Output the (x, y) coordinate of the center of the cell containing the given text.  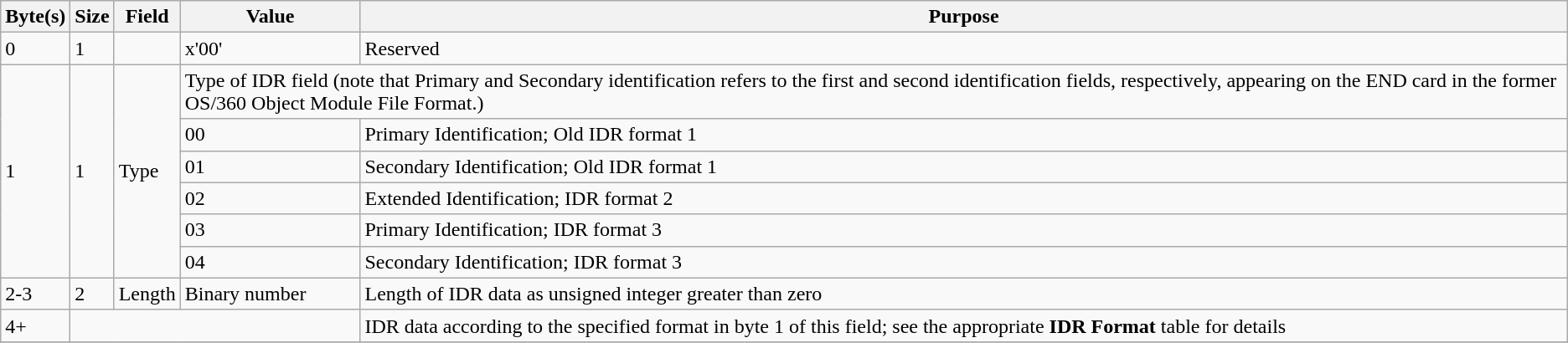
Primary Identification; Old IDR format 1 (963, 135)
Primary Identification; IDR format 3 (963, 230)
00 (270, 135)
02 (270, 198)
Binary number (270, 294)
01 (270, 166)
2 (92, 294)
03 (270, 230)
Secondary Identification; IDR format 3 (963, 262)
Field (147, 17)
04 (270, 262)
Secondary Identification; Old IDR format 1 (963, 166)
Value (270, 17)
Size (92, 17)
Length of IDR data as unsigned integer greater than zero (963, 294)
Extended Identification; IDR format 2 (963, 198)
4+ (35, 325)
Byte(s) (35, 17)
Reserved (963, 49)
Length (147, 294)
Purpose (963, 17)
IDR data according to the specified format in byte 1 of this field; see the appropriate IDR Format table for details (963, 325)
2-3 (35, 294)
x'00' (270, 49)
Type (147, 171)
0 (35, 49)
